Scan for the cell matching the given text and deliver its (X, Y) coordinate at center. 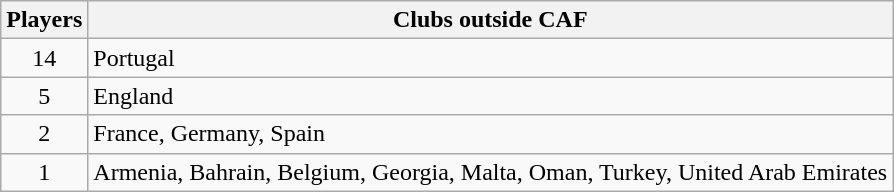
5 (44, 96)
Players (44, 20)
Portugal (490, 58)
Armenia, Bahrain, Belgium, Georgia, Malta, Oman, Turkey, United Arab Emirates (490, 172)
France, Germany, Spain (490, 134)
1 (44, 172)
England (490, 96)
Clubs outside CAF (490, 20)
14 (44, 58)
2 (44, 134)
